Capture the cell that displays the provided text and extract its (x, y) central coordinate. 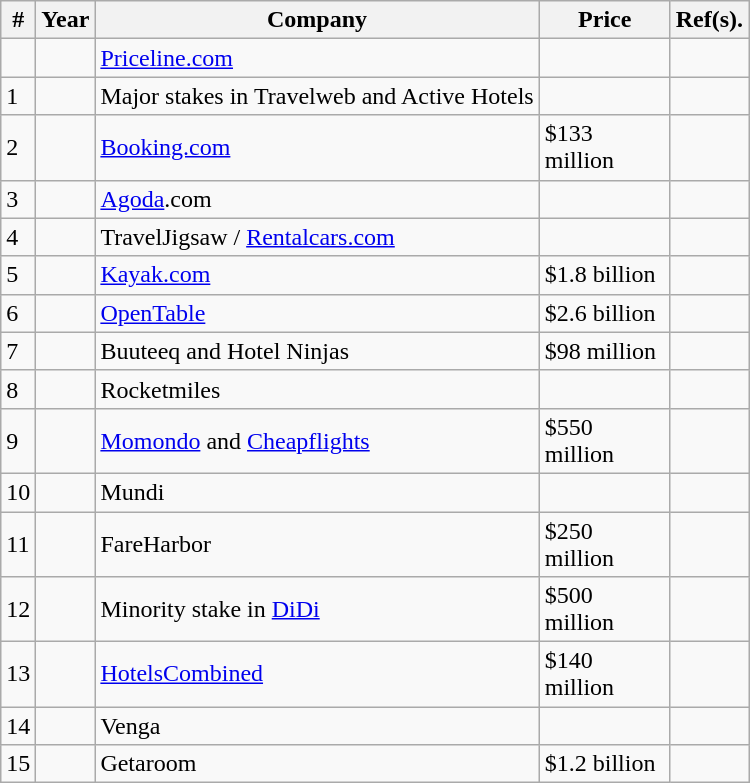
$1.8 billion (604, 275)
Kayak.com (317, 275)
$550 million (604, 440)
HotelsCombined (317, 674)
$500 million (604, 610)
Buuteeq and Hotel Ninjas (317, 351)
$140 million (604, 674)
Momondo and Cheapflights (317, 440)
Venga (317, 726)
Booking.com (317, 148)
$133 million (604, 148)
Company (317, 20)
Price (604, 20)
13 (18, 674)
7 (18, 351)
8 (18, 389)
10 (18, 492)
Mundi (317, 492)
12 (18, 610)
Year (66, 20)
Rocketmiles (317, 389)
TravelJigsaw / Rentalcars.com (317, 237)
Major stakes in Travelweb and Active Hotels (317, 96)
6 (18, 313)
Getaroom (317, 764)
3 (18, 199)
FareHarbor (317, 544)
$2.6 billion (604, 313)
15 (18, 764)
Minority stake in DiDi (317, 610)
14 (18, 726)
OpenTable (317, 313)
Agoda.com (317, 199)
9 (18, 440)
4 (18, 237)
Ref(s). (709, 20)
$1.2 billion (604, 764)
11 (18, 544)
$98 million (604, 351)
$250 million (604, 544)
Priceline.com (317, 58)
# (18, 20)
2 (18, 148)
5 (18, 275)
1 (18, 96)
